Search for the cell housing the specified text and yield its (x, y) center coordinate. 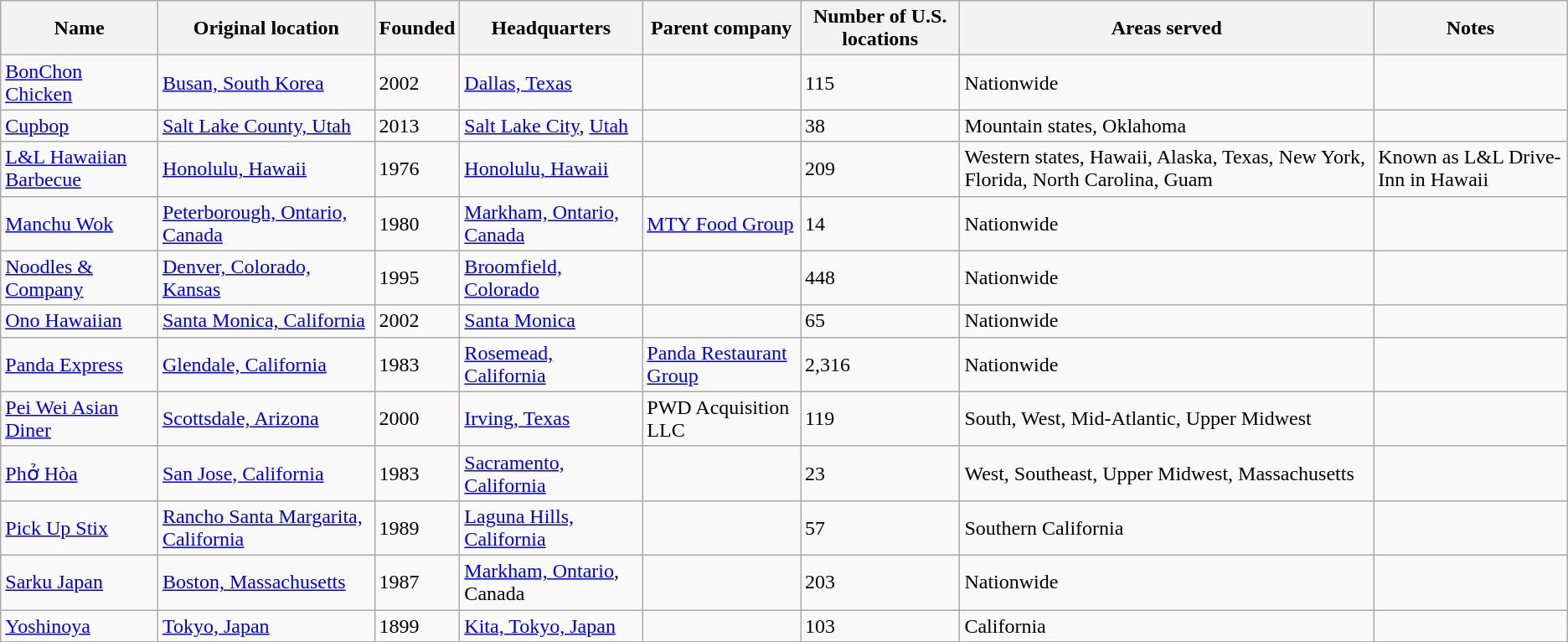
Tokyo, Japan (266, 626)
BonChon Chicken (80, 82)
Santa Monica, California (266, 321)
Kita, Tokyo, Japan (551, 626)
Panda Express (80, 364)
Southern California (1167, 528)
Notes (1471, 28)
Mountain states, Oklahoma (1167, 126)
Rosemead, California (551, 364)
South, West, Mid-Atlantic, Upper Midwest (1167, 419)
1995 (417, 278)
115 (880, 82)
Manchu Wok (80, 223)
Santa Monica (551, 321)
1899 (417, 626)
1980 (417, 223)
Dallas, Texas (551, 82)
23 (880, 473)
San Jose, California (266, 473)
Broomfield, Colorado (551, 278)
Denver, Colorado, Kansas (266, 278)
Laguna Hills, California (551, 528)
Western states, Hawaii, Alaska, Texas, New York, Florida, North Carolina, Guam (1167, 169)
Parent company (722, 28)
Salt Lake County, Utah (266, 126)
14 (880, 223)
209 (880, 169)
Pick Up Stix (80, 528)
103 (880, 626)
Known as L&L Drive-Inn in Hawaii (1471, 169)
Pei Wei Asian Diner (80, 419)
California (1167, 626)
Name (80, 28)
MTY Food Group (722, 223)
Salt Lake City, Utah (551, 126)
Founded (417, 28)
38 (880, 126)
Rancho Santa Margarita, California (266, 528)
L&L Hawaiian Barbecue (80, 169)
Panda Restaurant Group (722, 364)
448 (880, 278)
Sacramento, California (551, 473)
Busan, South Korea (266, 82)
1976 (417, 169)
Irving, Texas (551, 419)
Headquarters (551, 28)
Sarku Japan (80, 582)
Peterborough, Ontario, Canada (266, 223)
PWD Acquisition LLC (722, 419)
1989 (417, 528)
119 (880, 419)
Cupbop (80, 126)
Ono Hawaiian (80, 321)
West, Southeast, Upper Midwest, Massachusetts (1167, 473)
Noodles & Company (80, 278)
Glendale, California (266, 364)
203 (880, 582)
Yoshinoya (80, 626)
Scottsdale, Arizona (266, 419)
1987 (417, 582)
65 (880, 321)
2013 (417, 126)
Original location (266, 28)
2000 (417, 419)
Areas served (1167, 28)
Phở Hòa (80, 473)
Number of U.S. locations (880, 28)
57 (880, 528)
Boston, Massachusetts (266, 582)
2,316 (880, 364)
